Locate the cell with the specified text and output its [x, y] center coordinate. 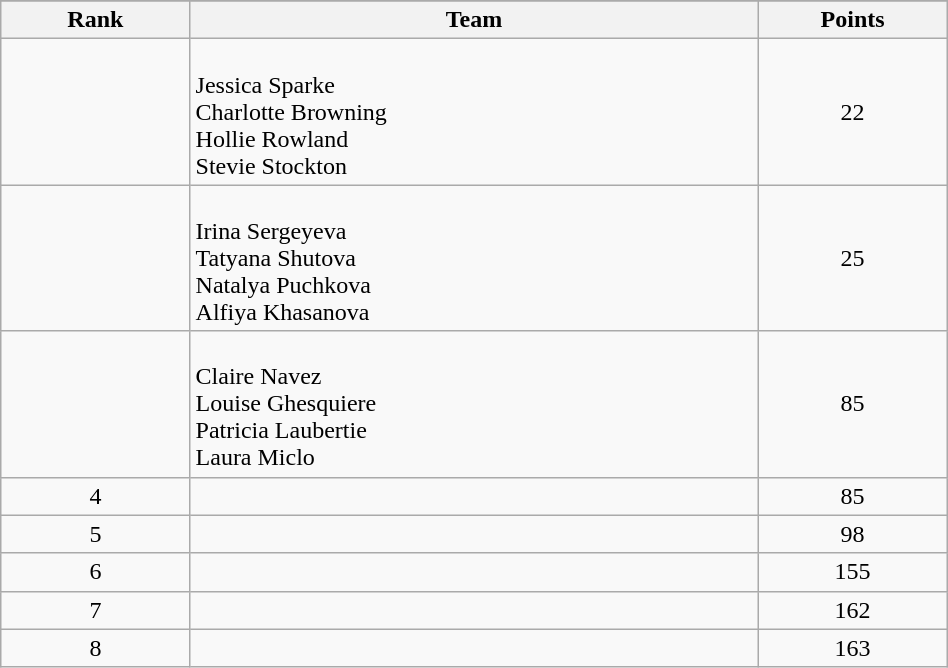
8 [96, 648]
Jessica SparkeCharlotte BrowningHollie RowlandStevie Stockton [474, 112]
Team [474, 20]
6 [96, 572]
7 [96, 610]
162 [852, 610]
Irina SergeyevaTatyana ShutovaNatalya PuchkovaAlfiya Khasanova [474, 258]
5 [96, 534]
22 [852, 112]
Rank [96, 20]
Points [852, 20]
155 [852, 572]
4 [96, 496]
25 [852, 258]
163 [852, 648]
98 [852, 534]
Claire NavezLouise GhesquierePatricia LaubertieLaura Miclo [474, 404]
